Capture the cell that displays the provided text and extract its (x, y) central coordinate. 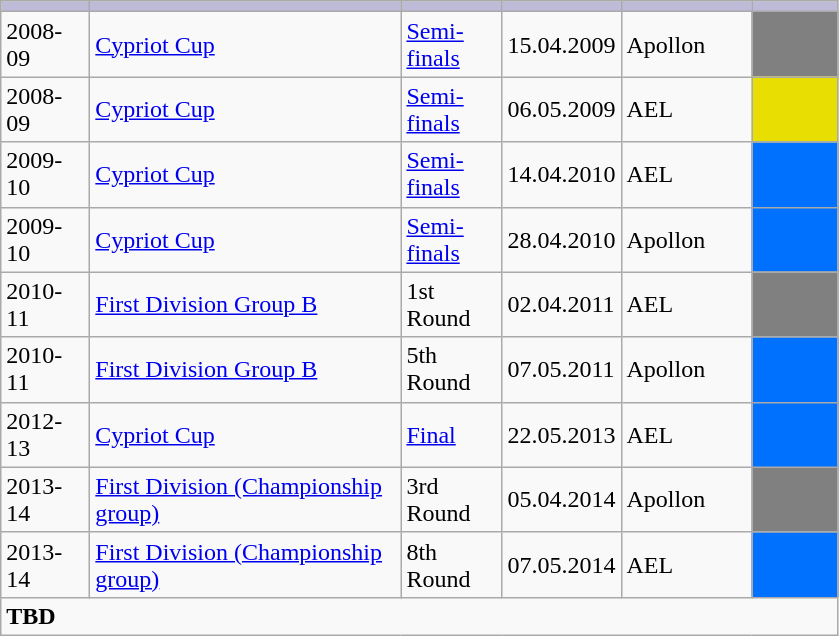
3rd Round (452, 500)
07.05.2011 (562, 370)
02.04.2011 (562, 304)
07.05.2014 (562, 564)
06.05.2009 (562, 110)
5th Round (452, 370)
14.04.2010 (562, 174)
2012-13 (46, 434)
Final (452, 434)
TBD (420, 616)
05.04.2014 (562, 500)
28.04.2010 (562, 240)
1st Round (452, 304)
15.04.2009 (562, 44)
22.05.2013 (562, 434)
8th Round (452, 564)
